For the text-containing cell, return its midpoint in [X, Y] coordinate format. 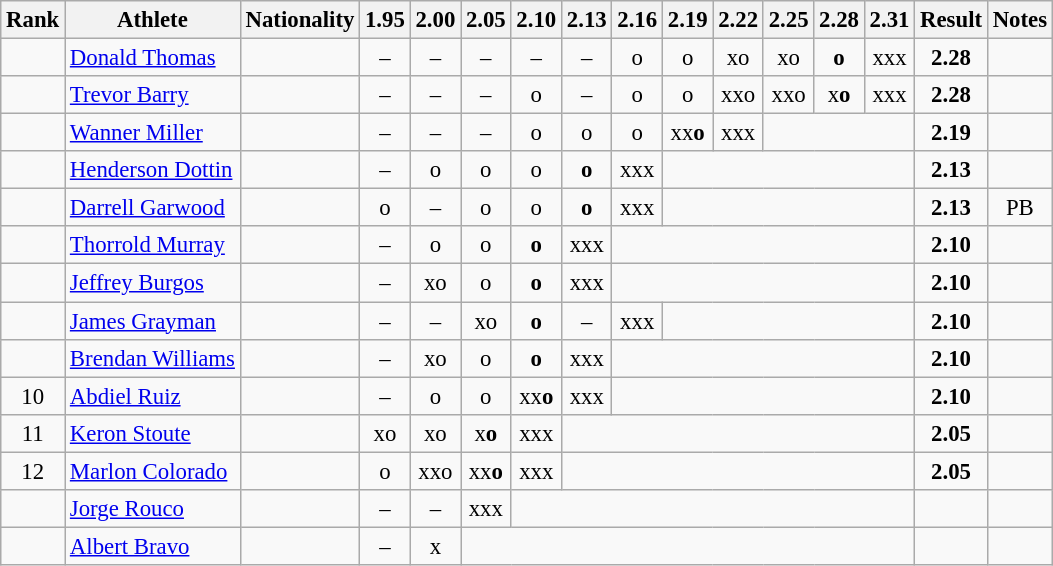
2.00 [435, 20]
Henderson Dottin [153, 170]
Donald Thomas [153, 58]
12 [33, 471]
Athlete [153, 20]
2.25 [788, 20]
Rank [33, 20]
James Grayman [153, 321]
2.22 [738, 20]
11 [33, 433]
x [435, 546]
Keron Stoute [153, 433]
10 [33, 396]
Result [952, 20]
Notes [1020, 20]
PB [1020, 208]
2.31 [889, 20]
2.16 [637, 20]
Nationality [300, 20]
Wanner Miller [153, 133]
Trevor Barry [153, 95]
Jeffrey Burgos [153, 283]
Thorrold Murray [153, 245]
Jorge Rouco [153, 509]
Marlon Colorado [153, 471]
Albert Bravo [153, 546]
1.95 [385, 20]
Abdiel Ruiz [153, 396]
Darrell Garwood [153, 208]
Brendan Williams [153, 358]
